From the cell containing the given text, extract its center point as [x, y] coordinate. 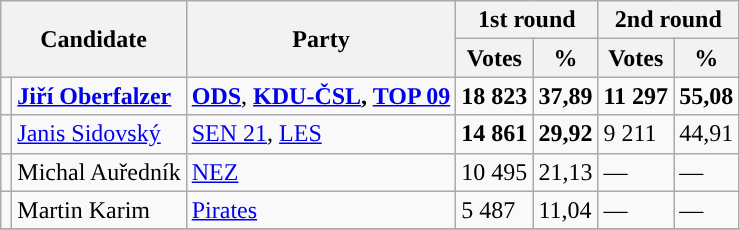
NEZ [321, 172]
37,89 [566, 96]
9 211 [636, 134]
Martin Karim [99, 210]
29,92 [566, 134]
14 861 [494, 134]
Party [321, 39]
10 495 [494, 172]
2nd round [668, 20]
Candidate [94, 39]
55,08 [706, 96]
Jiří Oberfalzer [99, 96]
5 487 [494, 210]
11 297 [636, 96]
Michal Auředník [99, 172]
Pirates [321, 210]
1st round [527, 20]
SEN 21, LES [321, 134]
Janis Sidovský [99, 134]
ODS, KDU-ČSL, TOP 09 [321, 96]
11,04 [566, 210]
21,13 [566, 172]
18 823 [494, 96]
44,91 [706, 134]
